Identify which cell holds the provided text, then report its (x, y) central coordinate. 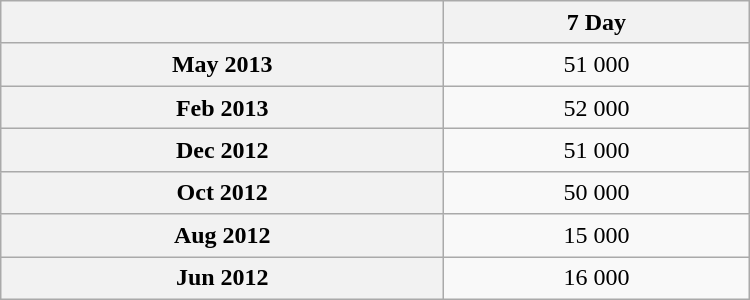
16 000 (597, 278)
7 Day (597, 22)
May 2013 (222, 64)
Feb 2013 (222, 108)
Dec 2012 (222, 150)
15 000 (597, 236)
52 000 (597, 108)
Oct 2012 (222, 192)
50 000 (597, 192)
Aug 2012 (222, 236)
Jun 2012 (222, 278)
